Scan for the cell matching the given text and deliver its [X, Y] coordinate at center. 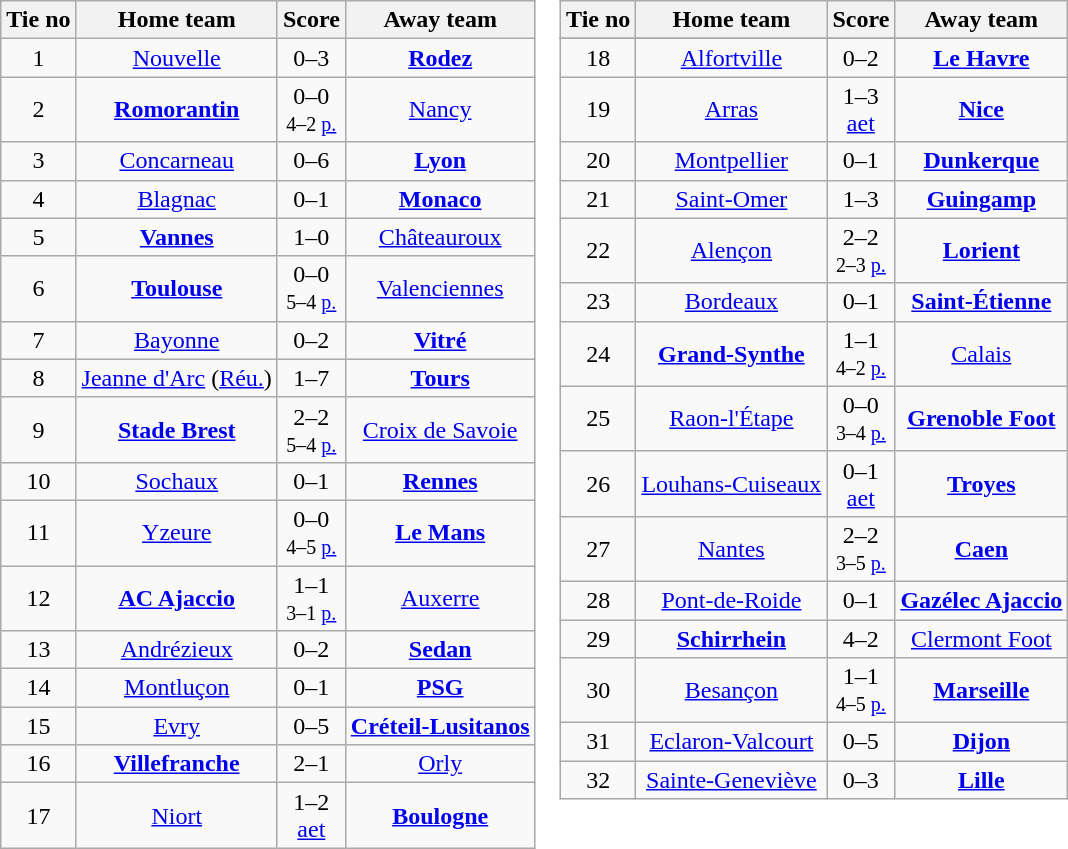
4–2 [861, 639]
0–04–5 p. [311, 532]
2–22–3 p. [861, 250]
1–14–2 p. [861, 354]
28 [598, 600]
1–3aet [861, 110]
Jeanne d'Arc (Réu.) [176, 378]
Bayonne [176, 340]
Troyes [982, 484]
Toulouse [176, 288]
Nouvelle [176, 58]
Bordeaux [732, 302]
1–0 [311, 237]
Montpellier [732, 161]
0–04–2 p. [311, 110]
0–05–4 p. [311, 288]
14 [38, 688]
Nantes [732, 548]
Eclaron-Valcourt [732, 742]
32 [598, 780]
Grand-Synthe [732, 354]
Alfortville [732, 58]
Lille [982, 780]
Dunkerque [982, 161]
1–3 [861, 199]
Tours [440, 378]
2–25–4 p. [311, 430]
Schirrhein [732, 639]
9 [38, 430]
Louhans-Cuiseaux [732, 484]
Raon-l'Étape [732, 418]
Le Havre [982, 58]
Sainte-Geneviève [732, 780]
17 [38, 816]
16 [38, 764]
Lorient [982, 250]
Andrézieux [176, 650]
1–7 [311, 378]
Valenciennes [440, 288]
Sedan [440, 650]
0–6 [311, 161]
11 [38, 532]
Croix de Savoie [440, 430]
Blagnac [176, 199]
Yzeure [176, 532]
AC Ajaccio [176, 598]
29 [598, 639]
Besançon [732, 690]
21 [598, 199]
Auxerre [440, 598]
30 [598, 690]
1 [38, 58]
Nice [982, 110]
18 [598, 58]
13 [38, 650]
Caen [982, 548]
1–13–1 p. [311, 598]
Calais [982, 354]
Montluçon [176, 688]
31 [598, 742]
5 [38, 237]
PSG [440, 688]
Saint-Étienne [982, 302]
Le Mans [440, 532]
Rodez [440, 58]
Alençon [732, 250]
Boulogne [440, 816]
Châteauroux [440, 237]
Guingamp [982, 199]
25 [598, 418]
0–03–4 p. [861, 418]
Clermont Foot [982, 639]
Lyon [440, 161]
Romorantin [176, 110]
24 [598, 354]
4 [38, 199]
Grenoble Foot [982, 418]
26 [598, 484]
1–14–5 p. [861, 690]
10 [38, 481]
Monaco [440, 199]
Arras [732, 110]
22 [598, 250]
Evry [176, 726]
Nancy [440, 110]
Dijon [982, 742]
Concarneau [176, 161]
12 [38, 598]
2 [38, 110]
0–1aet [861, 484]
1–2aet [311, 816]
Rennes [440, 481]
3 [38, 161]
Pont-de-Roide [732, 600]
8 [38, 378]
15 [38, 726]
19 [598, 110]
Créteil-Lusitanos [440, 726]
Niort [176, 816]
7 [38, 340]
Stade Brest [176, 430]
20 [598, 161]
Saint-Omer [732, 199]
23 [598, 302]
27 [598, 548]
Sochaux [176, 481]
Villefranche [176, 764]
Orly [440, 764]
Vitré [440, 340]
2–1 [311, 764]
Gazélec Ajaccio [982, 600]
Marseille [982, 690]
Vannes [176, 237]
2–23–5 p. [861, 548]
6 [38, 288]
